Identify which cell holds the provided text, then report its (X, Y) central coordinate. 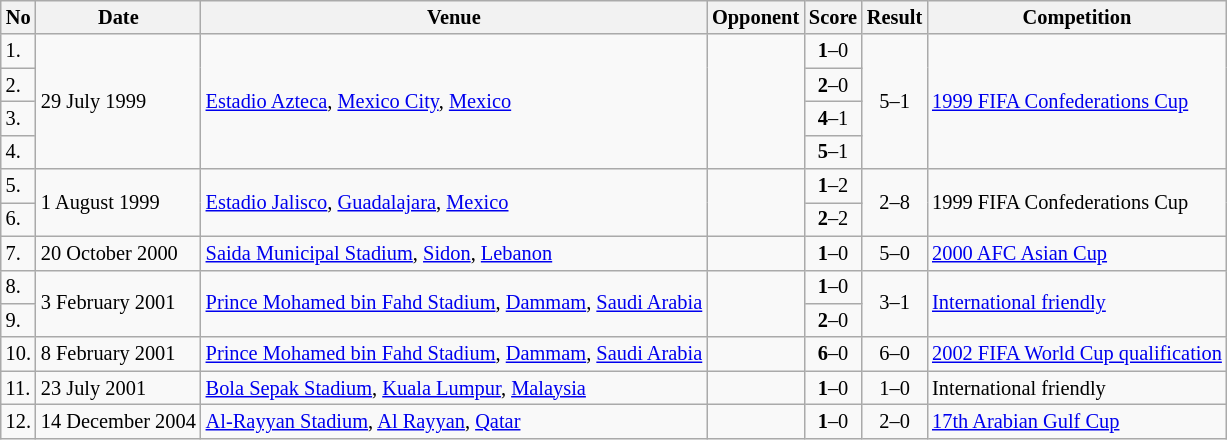
2–2 (833, 219)
3. (18, 118)
6. (18, 219)
Estadio Jalisco, Guadalajara, Mexico (454, 202)
2000 AFC Asian Cup (1077, 253)
14 December 2004 (118, 421)
1. (18, 51)
5. (18, 186)
4–1 (833, 118)
Score (833, 17)
1 August 1999 (118, 202)
8. (18, 287)
No (18, 17)
2. (18, 85)
17th Arabian Gulf Cup (1077, 421)
Date (118, 17)
3 February 2001 (118, 304)
3–1 (894, 304)
9. (18, 320)
5–0 (894, 253)
Result (894, 17)
Competition (1077, 17)
29 July 1999 (118, 102)
10. (18, 354)
Saida Municipal Stadium, Sidon, Lebanon (454, 253)
Opponent (756, 17)
2002 FIFA World Cup qualification (1077, 354)
11. (18, 388)
2–8 (894, 202)
4. (18, 152)
Al-Rayyan Stadium, Al Rayyan, Qatar (454, 421)
12. (18, 421)
23 July 2001 (118, 388)
Estadio Azteca, Mexico City, Mexico (454, 102)
Bola Sepak Stadium, Kuala Lumpur, Malaysia (454, 388)
20 October 2000 (118, 253)
7. (18, 253)
8 February 2001 (118, 354)
Venue (454, 17)
1–2 (833, 186)
